Output the (X, Y) coordinate of the center of the cell containing the given text.  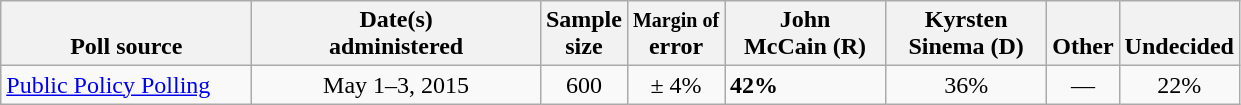
Public Policy Polling (126, 85)
36% (966, 85)
KyrstenSinema (D) (966, 34)
Undecided (1179, 34)
Samplesize (584, 34)
± 4% (676, 85)
JohnMcCain (R) (806, 34)
Other (1083, 34)
600 (584, 85)
42% (806, 85)
— (1083, 85)
Poll source (126, 34)
22% (1179, 85)
May 1–3, 2015 (396, 85)
Date(s)administered (396, 34)
Margin oferror (676, 34)
